Find where the given text appears and provide that cell's center as (X, Y) coordinate. 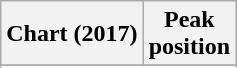
Chart (2017) (72, 34)
Peak position (189, 34)
